Output the (x, y) coordinate of the center of the cell containing the given text.  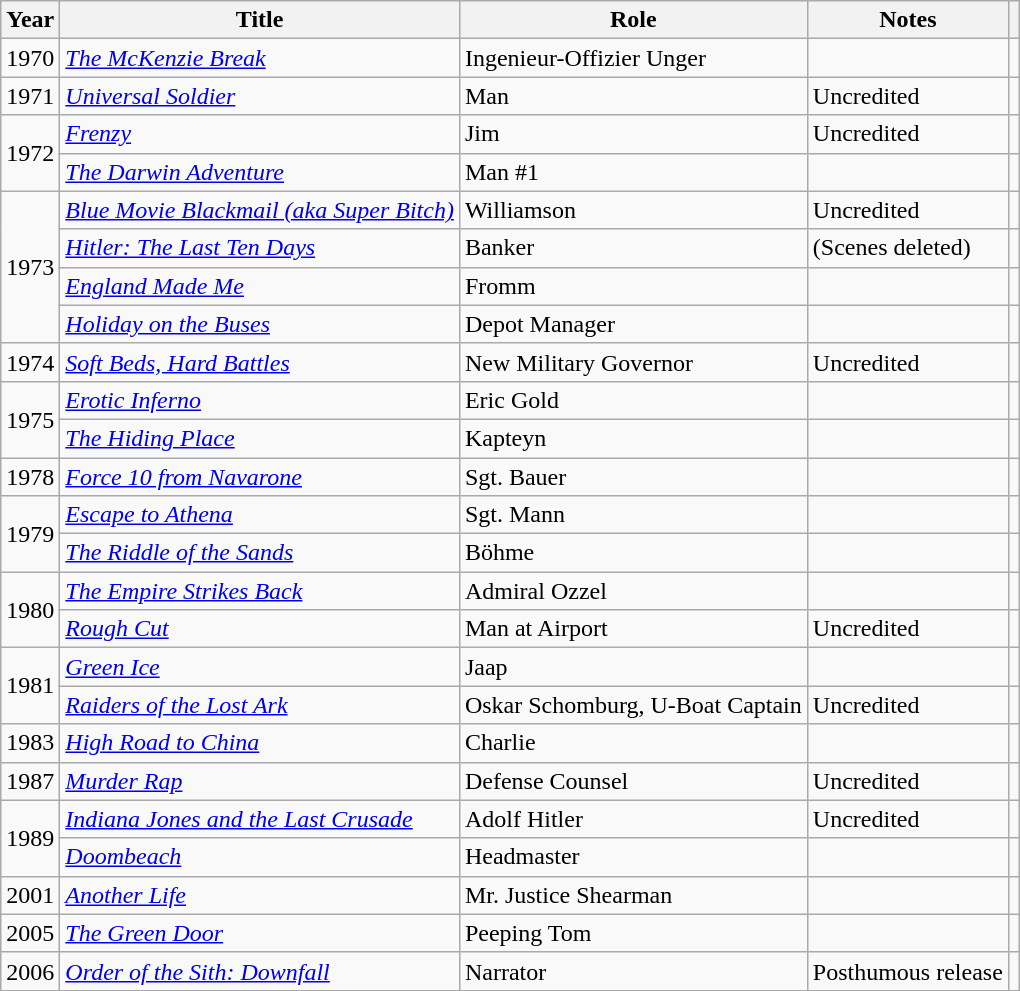
1975 (30, 419)
Headmaster (633, 857)
Man #1 (633, 172)
New Military Governor (633, 362)
Sgt. Bauer (633, 477)
High Road to China (260, 743)
Peeping Tom (633, 933)
2001 (30, 895)
Banker (633, 248)
1973 (30, 267)
Title (260, 20)
1971 (30, 96)
1974 (30, 362)
Murder Rap (260, 781)
Erotic Inferno (260, 400)
Jim (633, 134)
The Darwin Adventure (260, 172)
Eric Gold (633, 400)
2005 (30, 933)
Charlie (633, 743)
The McKenzie Break (260, 58)
Holiday on the Buses (260, 324)
Ingenieur-Offizier Unger (633, 58)
Notes (908, 20)
Hitler: The Last Ten Days (260, 248)
Defense Counsel (633, 781)
Sgt. Mann (633, 515)
Doombeach (260, 857)
Admiral Ozzel (633, 591)
2006 (30, 971)
1981 (30, 686)
1987 (30, 781)
Universal Soldier (260, 96)
England Made Me (260, 286)
The Green Door (260, 933)
Rough Cut (260, 629)
Raiders of the Lost Ark (260, 705)
Jaap (633, 667)
1980 (30, 610)
Role (633, 20)
Adolf Hitler (633, 819)
1978 (30, 477)
Mr. Justice Shearman (633, 895)
1983 (30, 743)
Order of the Sith: Downfall (260, 971)
1989 (30, 838)
Frenzy (260, 134)
Man at Airport (633, 629)
Another Life (260, 895)
1970 (30, 58)
Man (633, 96)
Fromm (633, 286)
Kapteyn (633, 438)
The Hiding Place (260, 438)
Depot Manager (633, 324)
Year (30, 20)
Williamson (633, 210)
Oskar Schomburg, U-Boat Captain (633, 705)
Blue Movie Blackmail (aka Super Bitch) (260, 210)
Soft Beds, Hard Battles (260, 362)
Posthumous release (908, 971)
(Scenes deleted) (908, 248)
The Empire Strikes Back (260, 591)
Narrator (633, 971)
Böhme (633, 553)
The Riddle of the Sands (260, 553)
Force 10 from Navarone (260, 477)
Indiana Jones and the Last Crusade (260, 819)
1979 (30, 534)
1972 (30, 153)
Green Ice (260, 667)
Escape to Athena (260, 515)
